Detect which cell encompasses the target text, then output its [x, y] center coordinate. 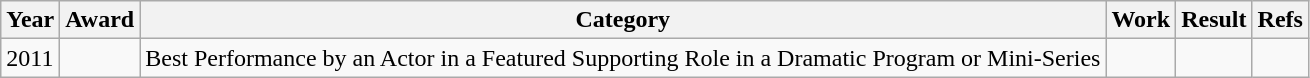
Category [623, 20]
Year [30, 20]
Award [100, 20]
Refs [1280, 20]
Work [1141, 20]
Result [1214, 20]
2011 [30, 58]
Best Performance by an Actor in a Featured Supporting Role in a Dramatic Program or Mini-Series [623, 58]
